For the text-containing cell, return its midpoint in [x, y] coordinate format. 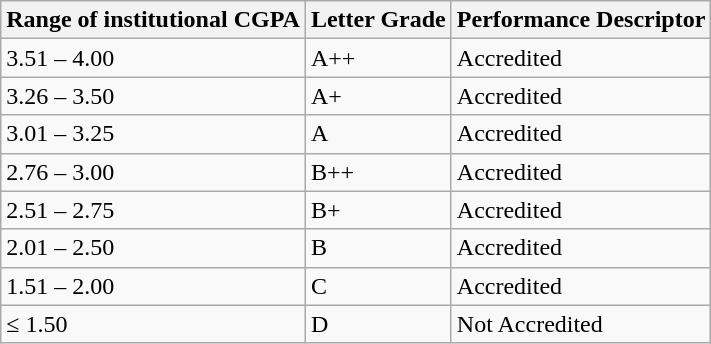
≤ 1.50 [154, 324]
B+ [378, 210]
A+ [378, 96]
B++ [378, 172]
3.51 – 4.00 [154, 58]
Performance Descriptor [581, 20]
1.51 – 2.00 [154, 286]
2.51 – 2.75 [154, 210]
C [378, 286]
A++ [378, 58]
D [378, 324]
2.76 – 3.00 [154, 172]
Not Accredited [581, 324]
2.01 – 2.50 [154, 248]
Range of institutional CGPA [154, 20]
A [378, 134]
B [378, 248]
Letter Grade [378, 20]
3.01 – 3.25 [154, 134]
3.26 – 3.50 [154, 96]
